Return the [X, Y] coordinate for the center point of the cell that contains the specified text.  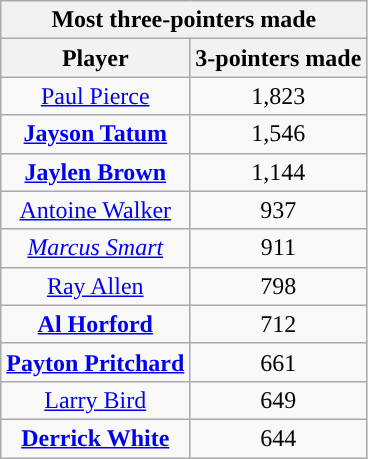
Player [96, 58]
644 [278, 438]
3-pointers made [278, 58]
Paul Pierce [96, 96]
661 [278, 362]
Ray Allen [96, 286]
Jayson Tatum [96, 134]
Larry Bird [96, 400]
937 [278, 210]
911 [278, 248]
Marcus Smart [96, 248]
Jaylen Brown [96, 172]
Most three-pointers made [184, 20]
Derrick White [96, 438]
712 [278, 324]
798 [278, 286]
1,823 [278, 96]
Al Horford [96, 324]
649 [278, 400]
Payton Pritchard [96, 362]
1,546 [278, 134]
Antoine Walker [96, 210]
1,144 [278, 172]
